Provide the (x, y) coordinate of the cell's center where the given text is located.  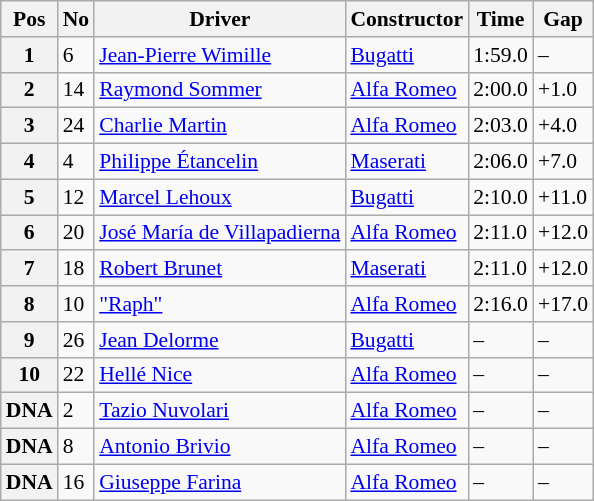
2:10.0 (500, 197)
Driver (220, 19)
+1.0 (563, 90)
Antonio Brivio (220, 447)
Robert Brunet (220, 269)
Gap (563, 19)
22 (76, 375)
1 (30, 55)
Marcel Lehoux (220, 197)
7 (30, 269)
Raymond Sommer (220, 90)
+7.0 (563, 162)
24 (76, 126)
Charlie Martin (220, 126)
3 (30, 126)
Jean-Pierre Wimille (220, 55)
1:59.0 (500, 55)
+4.0 (563, 126)
2:16.0 (500, 304)
5 (30, 197)
2:06.0 (500, 162)
No (76, 19)
Jean Delorme (220, 340)
Tazio Nuvolari (220, 411)
Constructor (406, 19)
14 (76, 90)
20 (76, 233)
+17.0 (563, 304)
Time (500, 19)
2:00.0 (500, 90)
"Raph" (220, 304)
Philippe Étancelin (220, 162)
12 (76, 197)
Hellé Nice (220, 375)
16 (76, 482)
2:03.0 (500, 126)
José María de Villapadierna (220, 233)
26 (76, 340)
18 (76, 269)
Pos (30, 19)
9 (30, 340)
+11.0 (563, 197)
Giuseppe Farina (220, 482)
